Capture the cell that displays the provided text and extract its [X, Y] central coordinate. 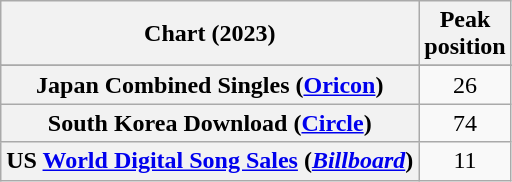
Peakposition [465, 34]
26 [465, 85]
74 [465, 123]
Japan Combined Singles (Oricon) [210, 85]
11 [465, 161]
South Korea Download (Circle) [210, 123]
US World Digital Song Sales (Billboard) [210, 161]
Chart (2023) [210, 34]
